Scan for the cell matching the given text and deliver its [X, Y] coordinate at center. 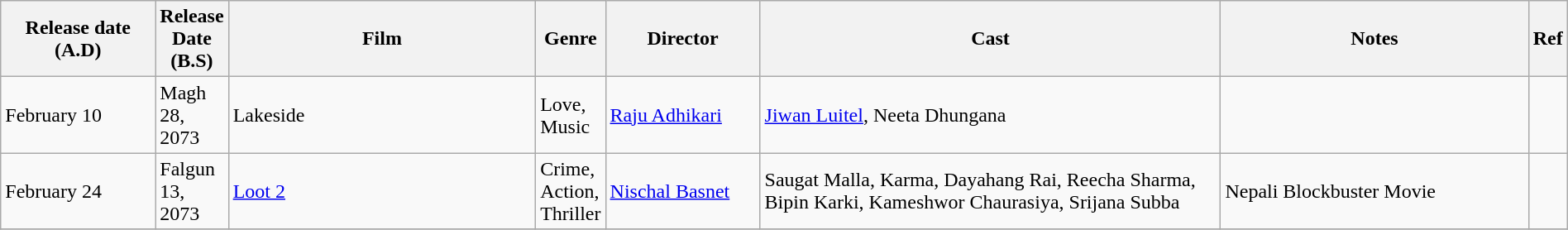
Raju Adhikari [683, 115]
Saugat Malla, Karma, Dayahang Rai, Reecha Sharma, Bipin Karki, Kameshwor Chaurasiya, Srijana Subba [991, 191]
Lakeside [382, 115]
Director [683, 39]
Film [382, 39]
Notes [1374, 39]
Jiwan Luitel, Neeta Dhungana [991, 115]
Crime, Action, Thriller [571, 191]
Release Date (B.S) [192, 39]
Release date (A.D) [78, 39]
February 10 [78, 115]
Genre [571, 39]
Loot 2 [382, 191]
Love, Music [571, 115]
Cast [991, 39]
Ref [1548, 39]
Nepali Blockbuster Movie [1374, 191]
February 24 [78, 191]
Magh 28, 2073 [192, 115]
Nischal Basnet [683, 191]
Falgun 13, 2073 [192, 191]
